Determine the [x, y] coordinate at the center of the cell enclosing the given text.  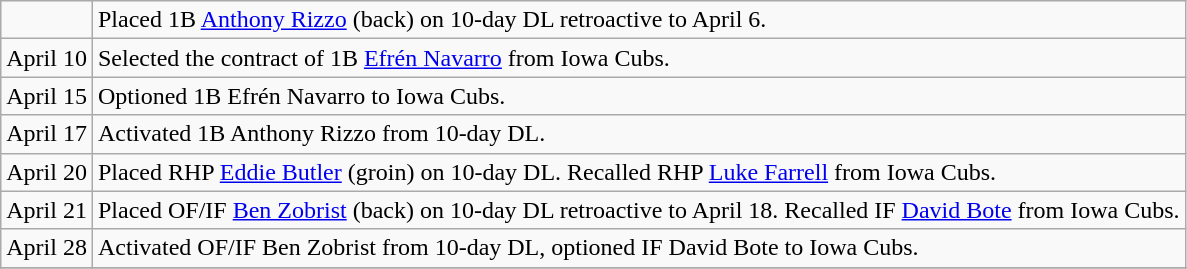
Optioned 1B Efrén Navarro to Iowa Cubs. [638, 96]
Placed OF/IF Ben Zobrist (back) on 10-day DL retroactive to April 18. Recalled IF David Bote from Iowa Cubs. [638, 210]
Selected the contract of 1B Efrén Navarro from Iowa Cubs. [638, 58]
Activated 1B Anthony Rizzo from 10-day DL. [638, 134]
April 20 [47, 172]
April 17 [47, 134]
April 15 [47, 96]
April 10 [47, 58]
Placed 1B Anthony Rizzo (back) on 10-day DL retroactive to April 6. [638, 20]
April 28 [47, 248]
Activated OF/IF Ben Zobrist from 10-day DL, optioned IF David Bote to Iowa Cubs. [638, 248]
April 21 [47, 210]
Placed RHP Eddie Butler (groin) on 10-day DL. Recalled RHP Luke Farrell from Iowa Cubs. [638, 172]
